Locate the cell with the specified text and output its [x, y] center coordinate. 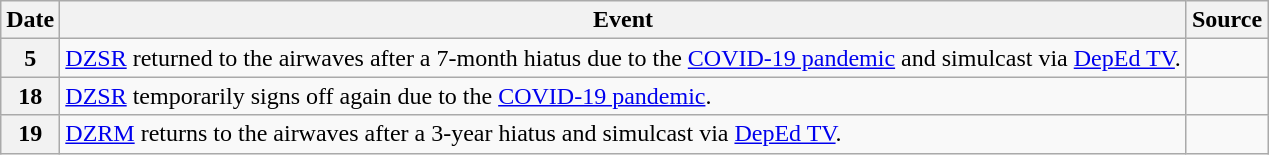
19 [30, 134]
Event [624, 20]
18 [30, 96]
5 [30, 58]
DZRM returns to the airwaves after a 3-year hiatus and simulcast via DepEd TV. [624, 134]
DZSR temporarily signs off again due to the COVID-19 pandemic. [624, 96]
Source [1226, 20]
DZSR returned to the airwaves after a 7-month hiatus due to the COVID-19 pandemic and simulcast via DepEd TV. [624, 58]
Date [30, 20]
